Find where the given text appears and provide that cell's center as (x, y) coordinate. 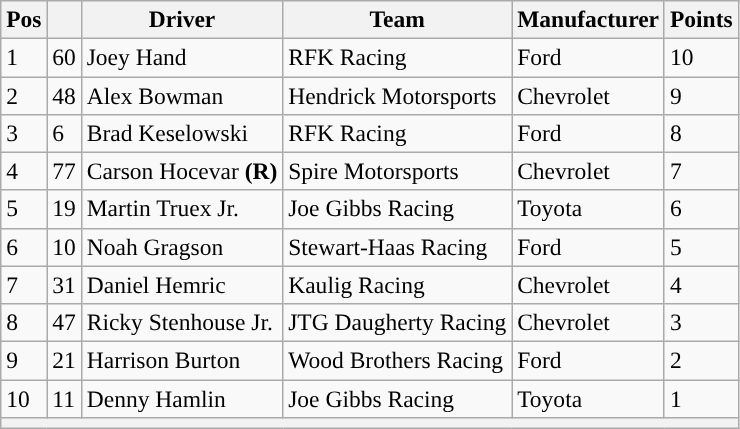
Martin Truex Jr. (182, 209)
Brad Keselowski (182, 133)
60 (64, 57)
Kaulig Racing (398, 285)
Ricky Stenhouse Jr. (182, 322)
Team (398, 19)
Alex Bowman (182, 95)
Stewart-Haas Racing (398, 247)
21 (64, 360)
Wood Brothers Racing (398, 360)
Daniel Hemric (182, 285)
Denny Hamlin (182, 398)
Points (701, 19)
Harrison Burton (182, 360)
Noah Gragson (182, 247)
Pos (24, 19)
31 (64, 285)
48 (64, 95)
19 (64, 209)
JTG Daugherty Racing (398, 322)
11 (64, 398)
Driver (182, 19)
Carson Hocevar (R) (182, 171)
Joey Hand (182, 57)
Hendrick Motorsports (398, 95)
77 (64, 171)
Manufacturer (588, 19)
Spire Motorsports (398, 171)
47 (64, 322)
